Return the [x, y] coordinate for the center point of the cell that contains the specified text.  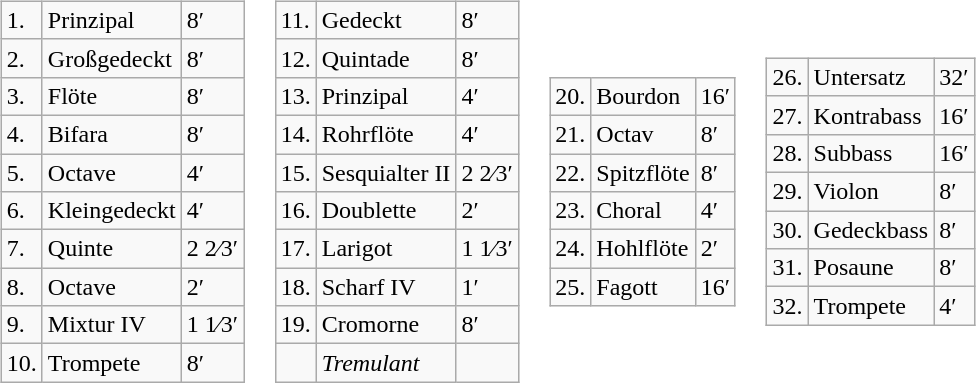
Subbass [871, 153]
Quinte [112, 249]
22. [570, 173]
11. [296, 20]
31. [788, 268]
1′ [487, 287]
18. [296, 287]
17. [296, 249]
32′ [954, 77]
Scharf IV [386, 287]
19. [296, 325]
Choral [643, 211]
25. [570, 287]
29. [788, 192]
7. [22, 249]
26. [788, 77]
28. [788, 153]
Sesquialter II [386, 173]
Doublette [386, 211]
Posaune [871, 268]
Kontrabass [871, 115]
Bourdon [643, 96]
21. [570, 134]
20. [570, 96]
15. [296, 173]
Rohrflöte [386, 134]
Mixtur IV [112, 325]
8. [22, 287]
1. [22, 20]
Gedeckt [386, 20]
6. [22, 211]
24. [570, 249]
Großgedeckt [112, 58]
2. [22, 58]
27. [788, 115]
3. [22, 96]
Kleingedeckt [112, 211]
12. [296, 58]
10. [22, 363]
Tremulant [386, 363]
Violon [871, 192]
9. [22, 325]
5. [22, 173]
14. [296, 134]
23. [570, 211]
Cromorne [386, 325]
Spitzflöte [643, 173]
Gedeckbass [871, 230]
Larigot [386, 249]
Untersatz [871, 77]
13. [296, 96]
16. [296, 211]
Octav [643, 134]
Fagott [643, 287]
30. [788, 230]
Bifara [112, 134]
Quintade [386, 58]
Hohlflöte [643, 249]
Flöte [112, 96]
32. [788, 306]
4. [22, 134]
